Identify which cell holds the provided text, then report its [X, Y] central coordinate. 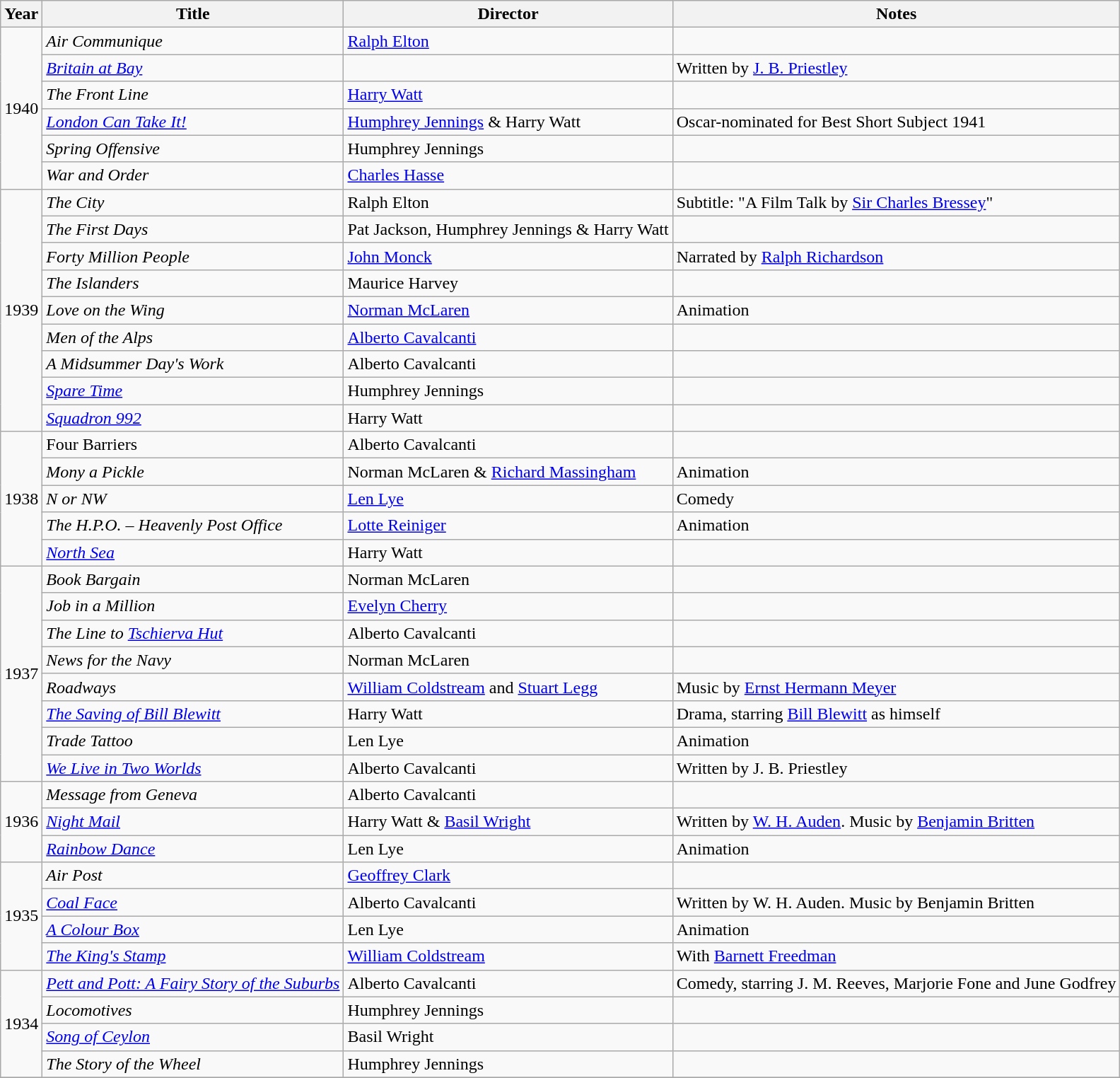
Squadron 992 [193, 418]
Job in a Million [193, 606]
Spring Offensive [193, 149]
Charles Hasse [508, 175]
The Line to Tschierva Hut [193, 633]
1935 [21, 916]
We Live in Two Worlds [193, 767]
The King's Stamp [193, 956]
Song of Ceylon [193, 1037]
Music by Ernst Hermann Meyer [897, 687]
Pett and Pott: A Fairy Story of the Suburbs [193, 983]
Book Bargain [193, 579]
Message from Geneva [193, 795]
The Saving of Bill Blewitt [193, 714]
Oscar-nominated for Best Short Subject 1941 [897, 122]
Director [508, 14]
1937 [21, 673]
Narrated by Ralph Richardson [897, 256]
Air Post [193, 876]
The City [193, 202]
Spare Time [193, 391]
With Barnett Freedman [897, 956]
Locomotives [193, 1010]
A Colour Box [193, 929]
1936 [21, 822]
Forty Million People [193, 256]
The Story of the Wheel [193, 1064]
1934 [21, 1024]
The First Days [193, 229]
1938 [21, 499]
Roadways [193, 687]
Mony a Pickle [193, 472]
Comedy [897, 499]
Maurice Harvey [508, 283]
Title [193, 14]
Drama, starring Bill Blewitt as himself [897, 714]
The H.P.O. – Heavenly Post Office [193, 526]
London Can Take It! [193, 122]
Love on the Wing [193, 310]
Subtitle: "A Film Talk by Sir Charles Bressey" [897, 202]
Comedy, starring J. M. Reeves, Marjorie Fone and June Godfrey [897, 983]
Notes [897, 14]
Humphrey Jennings & Harry Watt [508, 122]
Night Mail [193, 822]
Trade Tattoo [193, 741]
John Monck [508, 256]
News for the Navy [193, 660]
Lotte Reiniger [508, 526]
Geoffrey Clark [508, 876]
Basil Wright [508, 1037]
War and Order [193, 175]
William Coldstream and Stuart Legg [508, 687]
Norman McLaren & Richard Massingham [508, 472]
1939 [21, 310]
Coal Face [193, 903]
N or NW [193, 499]
Britain at Bay [193, 68]
The Front Line [193, 95]
North Sea [193, 552]
Air Communique [193, 41]
Rainbow Dance [193, 849]
Men of the Alps [193, 337]
Harry Watt & Basil Wright [508, 822]
The Islanders [193, 283]
Pat Jackson, Humphrey Jennings & Harry Watt [508, 229]
A Midsummer Day's Work [193, 364]
Evelyn Cherry [508, 606]
Year [21, 14]
Four Barriers [193, 445]
1940 [21, 108]
William Coldstream [508, 956]
